Provide the [x, y] coordinate of the cell's center where the given text is located.  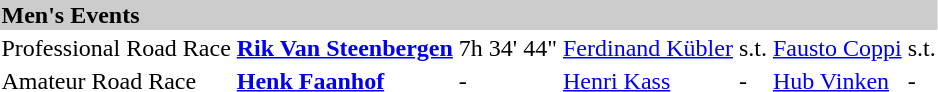
Ferdinand Kübler [648, 48]
Fausto Coppi [837, 48]
7h 34' 44" [508, 48]
Rik Van Steenbergen [344, 48]
Men's Events [468, 15]
Professional Road Race [116, 48]
